Pinpoint the cell where the given text exists, returning its (x, y) midpoint coordinate. 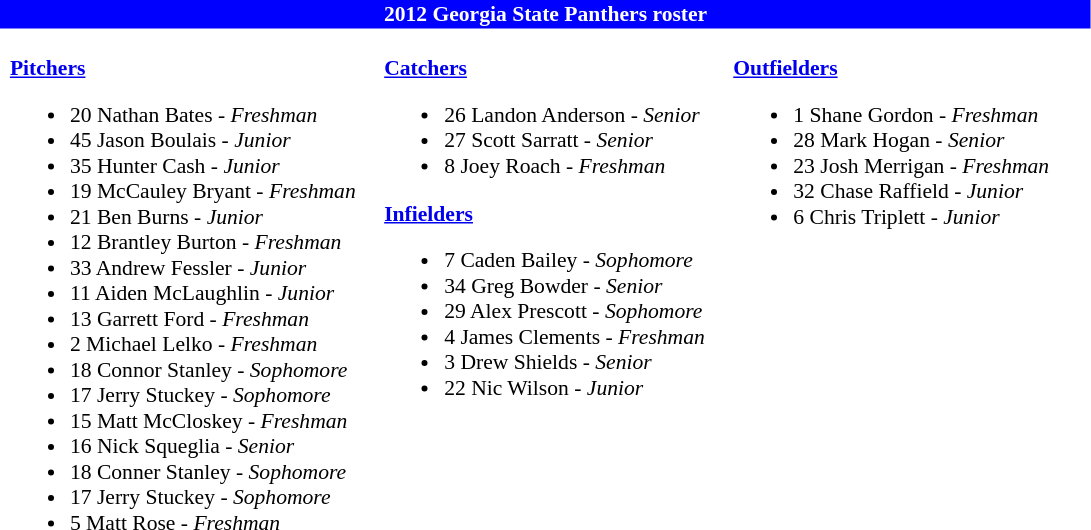
2012 Georgia State Panthers roster (546, 14)
